Detect which cell encompasses the target text, then output its [x, y] center coordinate. 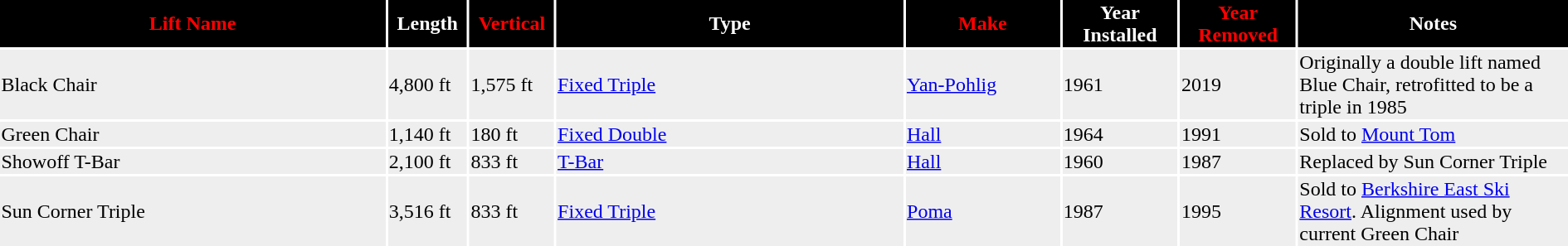
180 ft [512, 134]
1,140 ft [427, 134]
2019 [1238, 84]
Notes [1434, 23]
Poma [983, 211]
Vertical [512, 23]
Fixed Double [730, 134]
Make [983, 23]
Year Removed [1238, 23]
1995 [1238, 211]
Yan-Pohlig [983, 84]
2,100 ft [427, 162]
Replaced by Sun Corner Triple [1434, 162]
Length [427, 23]
1,575 ft [512, 84]
Originally a double lift named Blue Chair, retrofitted to be a triple in 1985 [1434, 84]
Showoff T-Bar [192, 162]
4,800 ft [427, 84]
Sold to Mount Tom [1434, 134]
Type [730, 23]
1961 [1120, 84]
1960 [1120, 162]
1991 [1238, 134]
Lift Name [192, 23]
Black Chair [192, 84]
3,516 ft [427, 211]
Green Chair [192, 134]
Sold to Berkshire East Ski Resort. Alignment used by current Green Chair [1434, 211]
Year Installed [1120, 23]
T-Bar [730, 162]
1964 [1120, 134]
Sun Corner Triple [192, 211]
